For the text-containing cell, return its midpoint in [x, y] coordinate format. 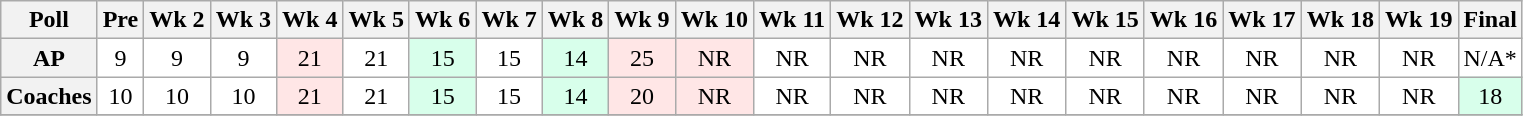
Wk 19 [1419, 20]
Poll [49, 20]
Coaches [49, 96]
Wk 18 [1340, 20]
Wk 12 [870, 20]
Final [1490, 20]
Wk 2 [177, 20]
Wk 10 [714, 20]
Wk 7 [509, 20]
Wk 13 [948, 20]
Wk 15 [1105, 20]
Wk 8 [575, 20]
25 [642, 58]
Wk 16 [1183, 20]
Wk 11 [792, 20]
Wk 3 [243, 20]
Wk 9 [642, 20]
Wk 4 [310, 20]
Wk 17 [1262, 20]
N/A* [1490, 58]
Wk 14 [1026, 20]
Wk 6 [442, 20]
Pre [120, 20]
20 [642, 96]
18 [1490, 96]
AP [49, 58]
Wk 5 [376, 20]
